Determine the [x, y] coordinate at the center of the cell enclosing the given text.  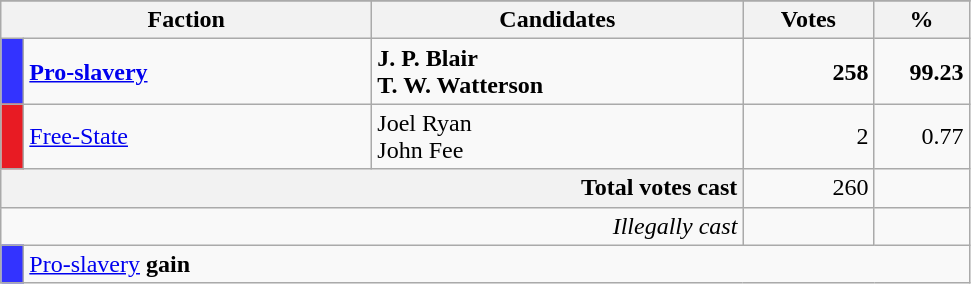
Free-State [198, 136]
% [922, 20]
260 [808, 188]
Illegally cast [372, 226]
0.77 [922, 136]
258 [808, 72]
Pro-slavery [198, 72]
99.23 [922, 72]
Candidates [558, 20]
Pro-slavery gain [496, 264]
2 [808, 136]
Total votes cast [372, 188]
Faction [186, 20]
Votes [808, 20]
J. P. BlairT. W. Watterson [558, 72]
Joel RyanJohn Fee [558, 136]
